From the cell containing the given text, extract its center point as [x, y] coordinate. 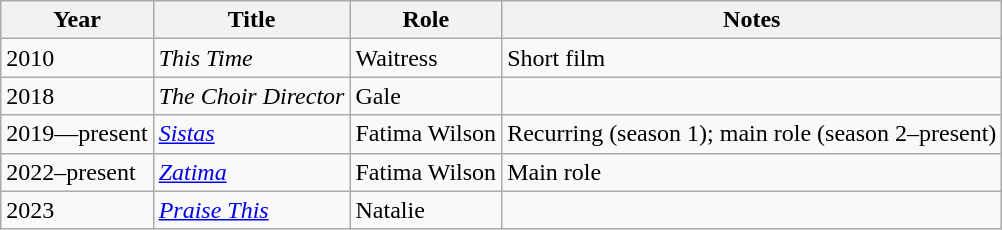
The Choir Director [252, 96]
Year [77, 20]
2022–present [77, 172]
Gale [426, 96]
2019—present [77, 134]
Sistas [252, 134]
Waitress [426, 58]
Notes [752, 20]
Title [252, 20]
Zatima [252, 172]
Natalie [426, 210]
2023 [77, 210]
This Time [252, 58]
Praise This [252, 210]
Short film [752, 58]
Role [426, 20]
Main role [752, 172]
2018 [77, 96]
Recurring (season 1); main role (season 2–present) [752, 134]
2010 [77, 58]
